For the text-containing cell, return its midpoint in (x, y) coordinate format. 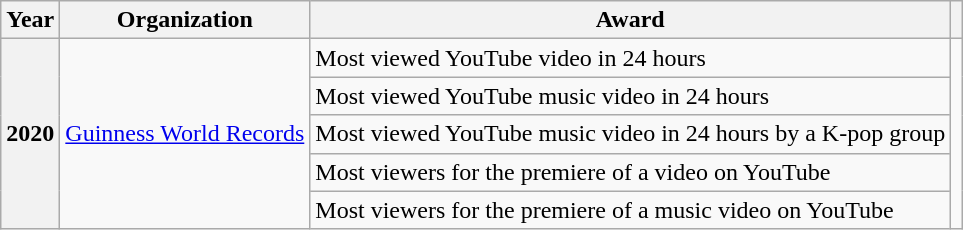
Most viewers for the premiere of a video on YouTube (630, 172)
Most viewed YouTube video in 24 hours (630, 58)
Most viewed YouTube music video in 24 hours (630, 96)
Award (630, 20)
Guinness World Records (185, 134)
Most viewed YouTube music video in 24 hours by a K-pop group (630, 134)
Most viewers for the premiere of a music video on YouTube (630, 210)
Organization (185, 20)
2020 (30, 134)
Year (30, 20)
